Determine the [X, Y] coordinate at the center of the cell enclosing the given text.  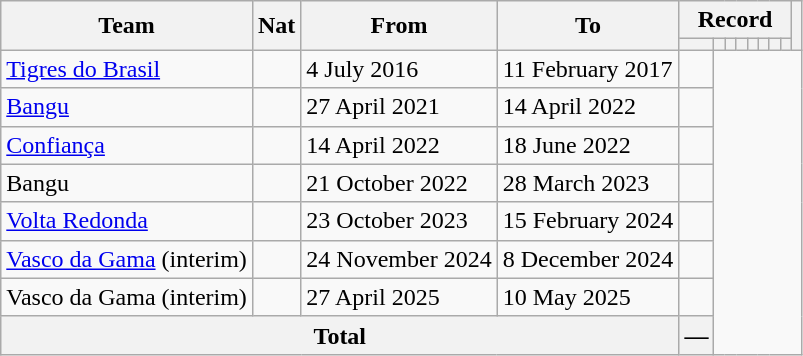
23 October 2023 [399, 221]
To [588, 26]
Record [735, 20]
10 May 2025 [588, 297]
15 February 2024 [588, 221]
27 April 2025 [399, 297]
Tigres do Brasil [127, 69]
Volta Redonda [127, 221]
— [696, 335]
4 July 2016 [399, 69]
28 March 2023 [588, 183]
Confiança [127, 145]
Nat [276, 26]
Team [127, 26]
18 June 2022 [588, 145]
24 November 2024 [399, 259]
27 April 2021 [399, 107]
From [399, 26]
Total [340, 335]
8 December 2024 [588, 259]
11 February 2017 [588, 69]
21 October 2022 [399, 183]
